Provide the [X, Y] coordinate of the cell's center where the given text is located.  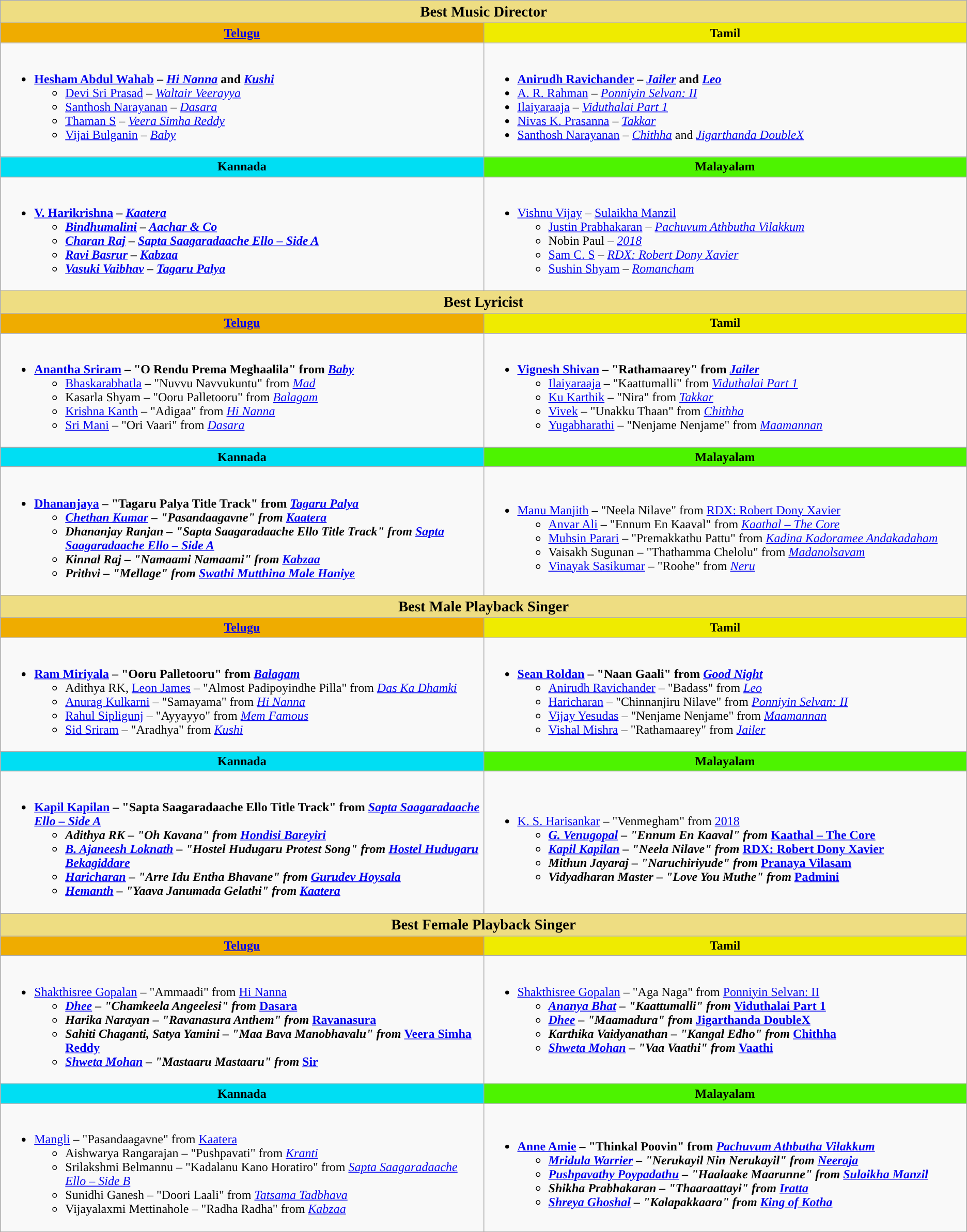
Best Female Playback Singer [484, 925]
Hesham Abdul Wahab – Hi Nanna and KushiDevi Sri Prasad – Waltair VeerayyaSanthosh Narayanan – DasaraThaman S – Veera Simha ReddyVijai Bulganin – Baby [242, 100]
Best Music Director [484, 12]
Best Lyricist [484, 302]
V. Harikrishna – KaateraBindhumalini – Aachar & CoCharan Raj – Sapta Saagaradaache Ello – Side ARavi Basrur – KabzaaVasuki Vaibhav – Tagaru Palya [242, 233]
Best Male Playback Singer [484, 606]
